Extract the (x, y) coordinate from the center of the cell holding the provided text.  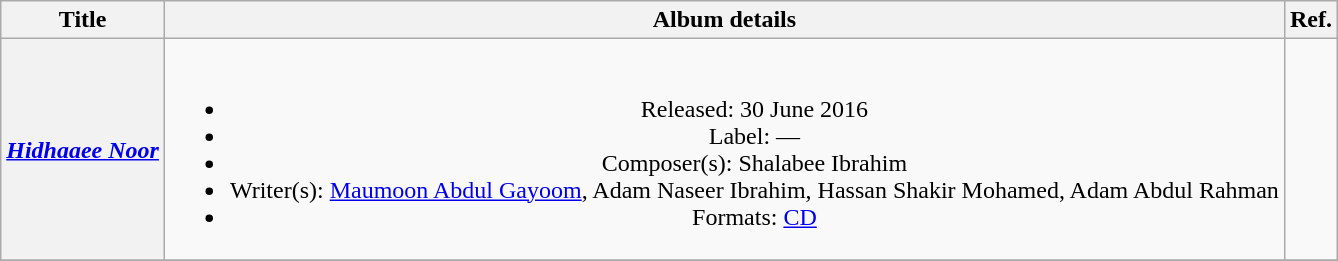
Hidhaaee Noor (83, 150)
Title (83, 20)
Album details (724, 20)
Ref. (1310, 20)
